Determine the [X, Y] coordinate at the center of the cell enclosing the given text.  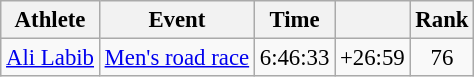
76 [442, 58]
Rank [442, 20]
Time [294, 20]
Ali Labib [50, 58]
Event [176, 20]
6:46:33 [294, 58]
Men's road race [176, 58]
+26:59 [372, 58]
Athlete [50, 20]
